Scan for the cell matching the given text and deliver its [X, Y] coordinate at center. 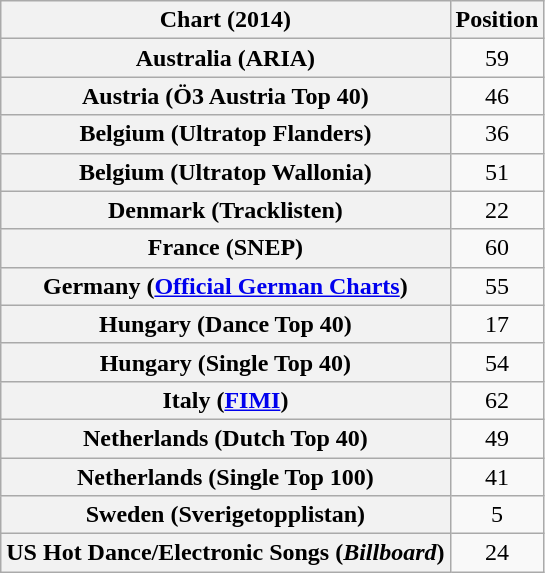
22 [497, 210]
Austria (Ö3 Austria Top 40) [226, 96]
51 [497, 172]
54 [497, 362]
Hungary (Single Top 40) [226, 362]
Italy (FIMI) [226, 400]
Belgium (Ultratop Flanders) [226, 134]
Denmark (Tracklisten) [226, 210]
Germany (Official German Charts) [226, 286]
Chart (2014) [226, 20]
Netherlands (Dutch Top 40) [226, 438]
France (SNEP) [226, 248]
17 [497, 324]
Australia (ARIA) [226, 58]
46 [497, 96]
Hungary (Dance Top 40) [226, 324]
US Hot Dance/Electronic Songs (Billboard) [226, 553]
41 [497, 477]
55 [497, 286]
60 [497, 248]
Position [497, 20]
Belgium (Ultratop Wallonia) [226, 172]
5 [497, 515]
Netherlands (Single Top 100) [226, 477]
Sweden (Sverigetopplistan) [226, 515]
49 [497, 438]
62 [497, 400]
36 [497, 134]
24 [497, 553]
59 [497, 58]
